Identify which cell holds the provided text, then report its [X, Y] central coordinate. 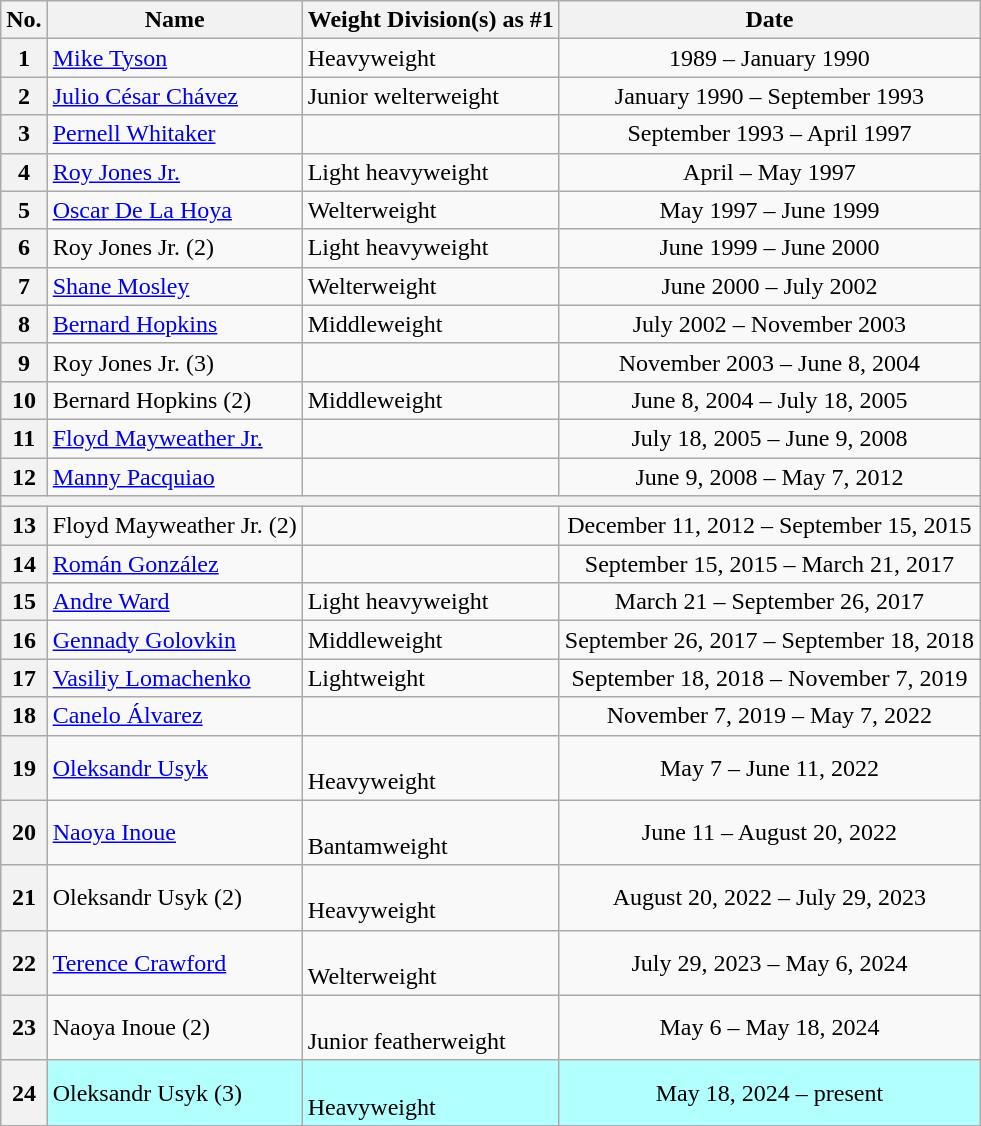
May 6 – May 18, 2024 [769, 1028]
10 [24, 400]
November 2003 – June 8, 2004 [769, 362]
24 [24, 1092]
September 26, 2017 – September 18, 2018 [769, 640]
4 [24, 172]
Naoya Inoue [174, 832]
16 [24, 640]
Junior featherweight [430, 1028]
August 20, 2022 – July 29, 2023 [769, 898]
June 11 – August 20, 2022 [769, 832]
Canelo Álvarez [174, 716]
Oleksandr Usyk (3) [174, 1092]
Terence Crawford [174, 962]
Roy Jones Jr. (3) [174, 362]
Román González [174, 564]
December 11, 2012 – September 15, 2015 [769, 526]
June 9, 2008 – May 7, 2012 [769, 477]
May 18, 2024 – present [769, 1092]
5 [24, 210]
Mike Tyson [174, 58]
June 2000 – July 2002 [769, 286]
Roy Jones Jr. [174, 172]
9 [24, 362]
Manny Pacquiao [174, 477]
June 8, 2004 – July 18, 2005 [769, 400]
Roy Jones Jr. (2) [174, 248]
14 [24, 564]
Bernard Hopkins [174, 324]
13 [24, 526]
11 [24, 438]
Junior welterweight [430, 96]
Name [174, 20]
November 7, 2019 – May 7, 2022 [769, 716]
7 [24, 286]
September 1993 – April 1997 [769, 134]
July 18, 2005 – June 9, 2008 [769, 438]
6 [24, 248]
12 [24, 477]
September 18, 2018 – November 7, 2019 [769, 678]
Oscar De La Hoya [174, 210]
Bantamweight [430, 832]
Floyd Mayweather Jr. (2) [174, 526]
17 [24, 678]
September 15, 2015 – March 21, 2017 [769, 564]
April – May 1997 [769, 172]
Lightweight [430, 678]
June 1999 – June 2000 [769, 248]
March 21 – September 26, 2017 [769, 602]
Naoya Inoue (2) [174, 1028]
Oleksandr Usyk [174, 768]
May 1997 – June 1999 [769, 210]
1989 – January 1990 [769, 58]
22 [24, 962]
Shane Mosley [174, 286]
Oleksandr Usyk (2) [174, 898]
1 [24, 58]
January 1990 – September 1993 [769, 96]
20 [24, 832]
Pernell Whitaker [174, 134]
15 [24, 602]
23 [24, 1028]
19 [24, 768]
July 2002 – November 2003 [769, 324]
8 [24, 324]
Andre Ward [174, 602]
Vasiliy Lomachenko [174, 678]
May 7 – June 11, 2022 [769, 768]
3 [24, 134]
Floyd Mayweather Jr. [174, 438]
Date [769, 20]
Bernard Hopkins (2) [174, 400]
Julio César Chávez [174, 96]
No. [24, 20]
18 [24, 716]
Gennady Golovkin [174, 640]
Weight Division(s) as #1 [430, 20]
July 29, 2023 – May 6, 2024 [769, 962]
21 [24, 898]
2 [24, 96]
